From the cell containing the given text, extract its center point as (X, Y) coordinate. 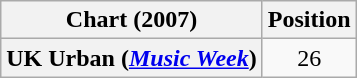
Chart (2007) (132, 20)
UK Urban (Music Week) (132, 58)
Position (309, 20)
26 (309, 58)
